Extract the (X, Y) coordinate from the center of the cell holding the provided text.  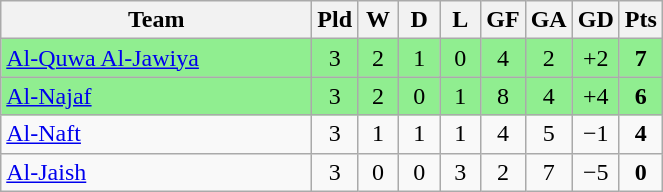
Al-Naft (156, 134)
Team (156, 20)
GF (503, 20)
+4 (596, 96)
−5 (596, 172)
5 (548, 134)
D (420, 20)
6 (640, 96)
+2 (596, 58)
Pts (640, 20)
Al-Jaish (156, 172)
GD (596, 20)
L (460, 20)
−1 (596, 134)
GA (548, 20)
Al-Quwa Al-Jawiya (156, 58)
8 (503, 96)
Pld (335, 20)
W (378, 20)
Al-Najaf (156, 96)
